For the text-containing cell, return its midpoint in [X, Y] coordinate format. 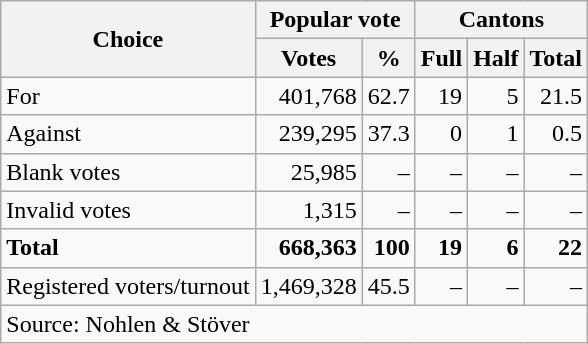
Registered voters/turnout [128, 286]
45.5 [388, 286]
For [128, 96]
Against [128, 134]
239,295 [308, 134]
1,469,328 [308, 286]
0 [441, 134]
% [388, 58]
100 [388, 248]
Full [441, 58]
668,363 [308, 248]
Cantons [501, 20]
62.7 [388, 96]
Popular vote [335, 20]
Source: Nohlen & Stöver [294, 324]
21.5 [556, 96]
Blank votes [128, 172]
Half [496, 58]
22 [556, 248]
37.3 [388, 134]
5 [496, 96]
1 [496, 134]
Choice [128, 39]
Votes [308, 58]
401,768 [308, 96]
25,985 [308, 172]
Invalid votes [128, 210]
1,315 [308, 210]
6 [496, 248]
0.5 [556, 134]
